From the cell containing the given text, extract its center point as (x, y) coordinate. 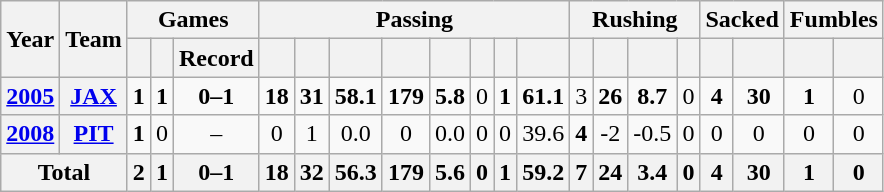
5.6 (450, 172)
2005 (30, 96)
26 (610, 96)
59.2 (544, 172)
32 (312, 172)
Passing (414, 20)
61.1 (544, 96)
5.8 (450, 96)
– (216, 134)
2008 (30, 134)
7 (582, 172)
2 (138, 172)
39.6 (544, 134)
Games (193, 20)
56.3 (356, 172)
Rushing (635, 20)
Year (30, 39)
31 (312, 96)
24 (610, 172)
Record (216, 58)
8.7 (652, 96)
Sacked (742, 20)
-0.5 (652, 134)
PIT (94, 134)
-2 (610, 134)
Total (64, 172)
3 (582, 96)
Team (94, 39)
Fumbles (834, 20)
58.1 (356, 96)
3.4 (652, 172)
JAX (94, 96)
